For the text-containing cell, return its midpoint in [X, Y] coordinate format. 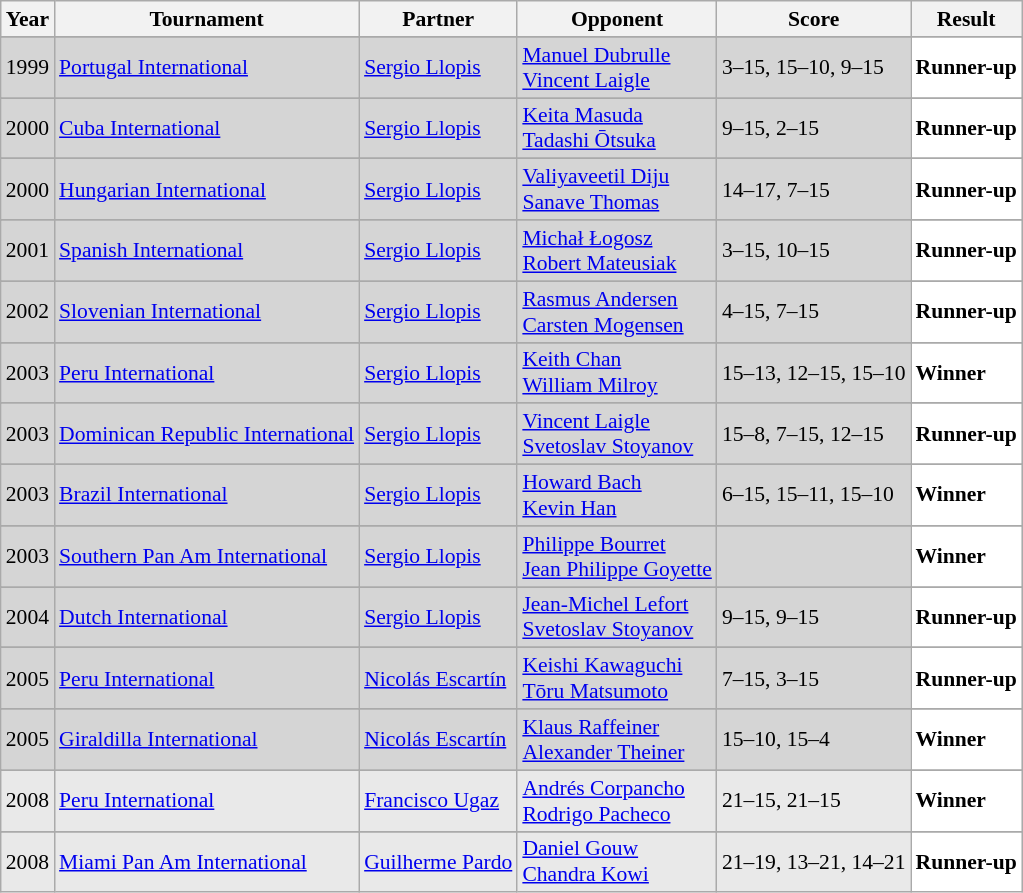
Dominican Republic International [206, 434]
21–19, 13–21, 14–21 [814, 862]
Michał Łogosz Robert Mateusiak [617, 250]
Giraldilla International [206, 740]
Klaus Raffeiner Alexander Theiner [617, 740]
Jean-Michel Lefort Svetoslav Stoyanov [617, 618]
Vincent Laigle Svetoslav Stoyanov [617, 434]
Opponent [617, 19]
9–15, 2–15 [814, 128]
Tournament [206, 19]
2004 [28, 618]
Spanish International [206, 250]
Miami Pan Am International [206, 862]
Manuel Dubrulle Vincent Laigle [617, 68]
14–17, 7–15 [814, 190]
1999 [28, 68]
9–15, 9–15 [814, 618]
Francisco Ugaz [438, 800]
Andrés Corpancho Rodrigo Pacheco [617, 800]
Keith Chan William Milroy [617, 372]
Score [814, 19]
Daniel Gouw Chandra Kowi [617, 862]
15–10, 15–4 [814, 740]
6–15, 15–11, 15–10 [814, 496]
Slovenian International [206, 312]
4–15, 7–15 [814, 312]
2002 [28, 312]
3–15, 10–15 [814, 250]
Guilherme Pardo [438, 862]
15–13, 12–15, 15–10 [814, 372]
Result [966, 19]
3–15, 15–10, 9–15 [814, 68]
Philippe Bourret Jean Philippe Goyette [617, 556]
Rasmus Andersen Carsten Mogensen [617, 312]
2001 [28, 250]
21–15, 21–15 [814, 800]
Valiyaveetil Diju Sanave Thomas [617, 190]
Brazil International [206, 496]
Howard Bach Kevin Han [617, 496]
Hungarian International [206, 190]
Keita Masuda Tadashi Ōtsuka [617, 128]
Year [28, 19]
Southern Pan Am International [206, 556]
Dutch International [206, 618]
Portugal International [206, 68]
15–8, 7–15, 12–15 [814, 434]
7–15, 3–15 [814, 678]
Cuba International [206, 128]
Partner [438, 19]
Keishi Kawaguchi Tōru Matsumoto [617, 678]
